Find where the given text appears and provide that cell's center as (x, y) coordinate. 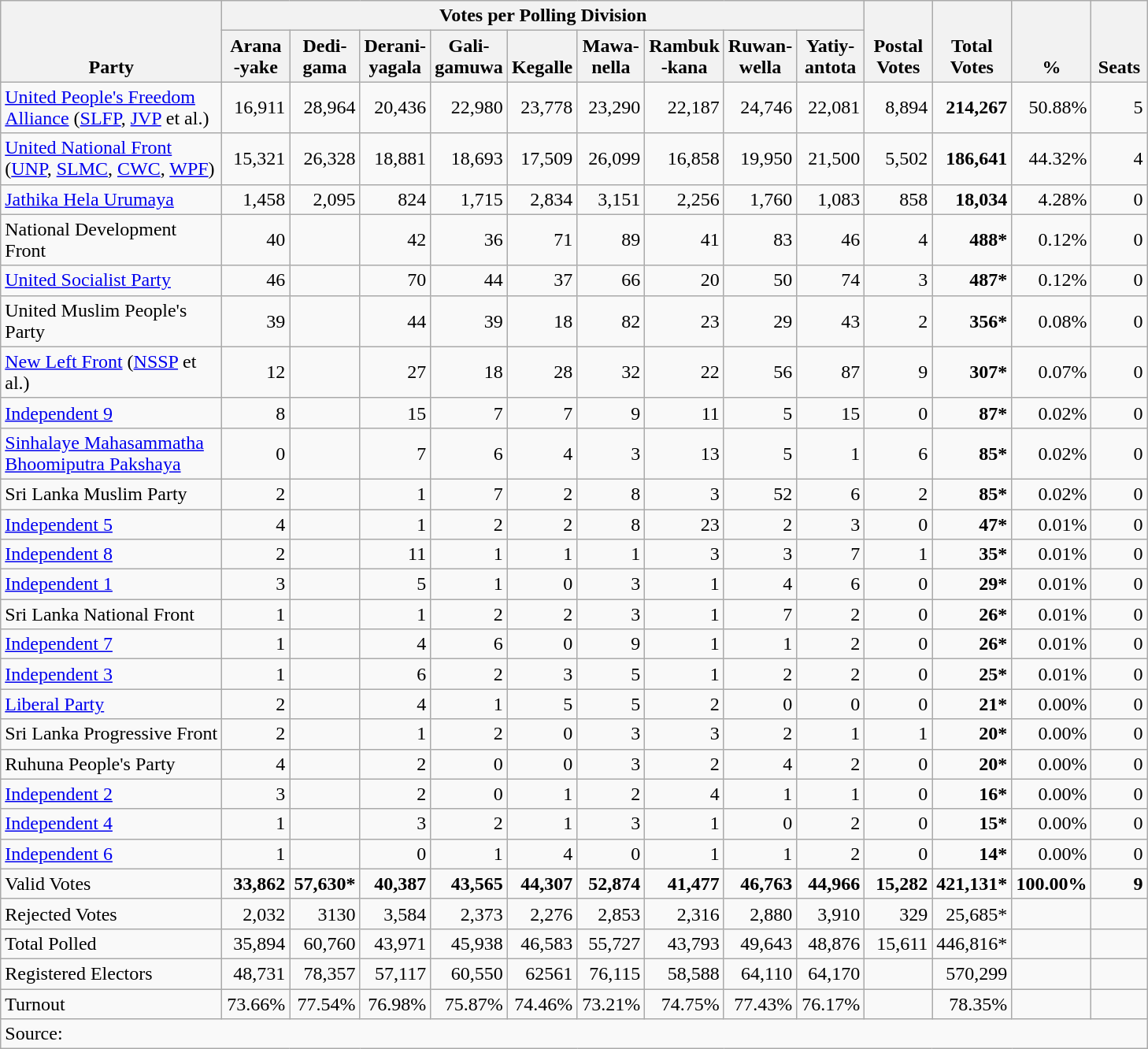
2,373 (469, 914)
446,816* (972, 943)
60,760 (324, 943)
89 (611, 239)
74.46% (542, 1004)
5,502 (898, 159)
13 (684, 454)
2,853 (611, 914)
52,874 (611, 884)
2,276 (542, 914)
25,685* (972, 914)
Liberal Party (112, 704)
48,876 (831, 943)
329 (898, 914)
28 (542, 372)
22 (684, 372)
Independent 6 (112, 854)
356* (972, 321)
Valid Votes (112, 884)
Dedi-gama (324, 57)
29 (760, 321)
United Muslim People's Party (112, 321)
0.08% (1052, 321)
23,290 (611, 107)
1,715 (469, 199)
Derani-yagala (395, 57)
16,911 (256, 107)
Mawa-nella (611, 57)
2,880 (760, 914)
73.21% (611, 1004)
487* (972, 280)
15,282 (898, 884)
Sri Lanka Muslim Party (112, 494)
18,881 (395, 159)
71 (542, 239)
Independent 3 (112, 674)
100.00% (1052, 884)
87* (972, 413)
55,727 (611, 943)
New Left Front (NSSP et al.) (112, 372)
Independent 8 (112, 554)
Rejected Votes (112, 914)
48,731 (256, 973)
56 (760, 372)
Registered Electors (112, 973)
2,316 (684, 914)
15,611 (898, 943)
37 (542, 280)
18,693 (469, 159)
62561 (542, 973)
% (1052, 41)
35* (972, 554)
2,095 (324, 199)
66 (611, 280)
15* (972, 824)
47* (972, 524)
Turnout (112, 1004)
77.54% (324, 1004)
60,550 (469, 973)
United Socialist Party (112, 280)
36 (469, 239)
43,971 (395, 943)
41 (684, 239)
National Development Front (112, 239)
44,966 (831, 884)
824 (395, 199)
49,643 (760, 943)
0.07% (1052, 372)
24,746 (760, 107)
64,110 (760, 973)
Gali-gamuwa (469, 57)
4.28% (1052, 199)
23,778 (542, 107)
14* (972, 854)
29* (972, 584)
41,477 (684, 884)
26,328 (324, 159)
Ruhuna People's Party (112, 764)
73.66% (256, 1004)
Independent 2 (112, 794)
16,858 (684, 159)
58,588 (684, 973)
42 (395, 239)
76.17% (831, 1004)
Arana-yake (256, 57)
44.32% (1052, 159)
United National Front(UNP, SLMC, CWC, WPF) (112, 159)
19,950 (760, 159)
2,834 (542, 199)
28,964 (324, 107)
Source: (574, 1034)
35,894 (256, 943)
Party (112, 41)
74 (831, 280)
26,099 (611, 159)
45,938 (469, 943)
22,980 (469, 107)
2,256 (684, 199)
43 (831, 321)
United People's Freedom Alliance (SLFP, JVP et al.) (112, 107)
83 (760, 239)
43,565 (469, 884)
Votes per Polling Division (543, 16)
20 (684, 280)
76,115 (611, 973)
32 (611, 372)
78.35% (972, 1004)
Total Votes (972, 41)
3,910 (831, 914)
40 (256, 239)
50 (760, 280)
3130 (324, 914)
8,894 (898, 107)
Total Polled (112, 943)
Seats (1120, 41)
214,267 (972, 107)
Sri Lanka Progressive Front (112, 734)
Yatiy-antota (831, 57)
Independent 4 (112, 824)
70 (395, 280)
12 (256, 372)
25* (972, 674)
Ruwan-wella (760, 57)
22,187 (684, 107)
74.75% (684, 1004)
75.87% (469, 1004)
858 (898, 199)
50.88% (1052, 107)
40,387 (395, 884)
1,760 (760, 199)
18,034 (972, 199)
Sri Lanka National Front (112, 614)
1,458 (256, 199)
Independent 5 (112, 524)
64,170 (831, 973)
Independent 9 (112, 413)
Kegalle (542, 57)
82 (611, 321)
421,131* (972, 884)
PostalVotes (898, 41)
27 (395, 372)
21* (972, 704)
22,081 (831, 107)
52 (760, 494)
15,321 (256, 159)
570,299 (972, 973)
77.43% (760, 1004)
57,630* (324, 884)
17,509 (542, 159)
21,500 (831, 159)
186,641 (972, 159)
33,862 (256, 884)
Independent 7 (112, 644)
2,032 (256, 914)
46,583 (542, 943)
3,151 (611, 199)
57,117 (395, 973)
Rambuk-kana (684, 57)
43,793 (684, 943)
Sinhalaye Mahasammatha Bhoomiputra Pakshaya (112, 454)
46,763 (760, 884)
20,436 (395, 107)
1,083 (831, 199)
488* (972, 239)
76.98% (395, 1004)
78,357 (324, 973)
16* (972, 794)
44,307 (542, 884)
Jathika Hela Urumaya (112, 199)
87 (831, 372)
3,584 (395, 914)
307* (972, 372)
Independent 1 (112, 584)
